Search for the cell housing the specified text and yield its [X, Y] center coordinate. 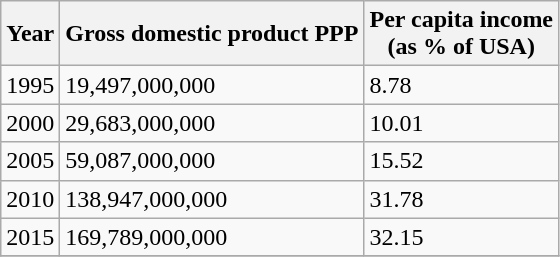
138,947,000,000 [212, 199]
32.15 [462, 237]
59,087,000,000 [212, 161]
31.78 [462, 199]
Year [30, 34]
19,497,000,000 [212, 85]
2010 [30, 199]
169,789,000,000 [212, 237]
Per capita income (as % of USA) [462, 34]
15.52 [462, 161]
10.01 [462, 123]
2005 [30, 161]
2015 [30, 237]
2000 [30, 123]
1995 [30, 85]
8.78 [462, 85]
29,683,000,000 [212, 123]
Gross domestic product PPP [212, 34]
